Determine the (X, Y) coordinate at the center of the cell enclosing the given text.  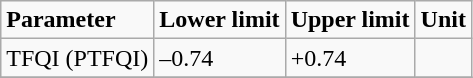
Unit (443, 20)
Upper limit (350, 20)
–0.74 (220, 58)
Lower limit (220, 20)
Parameter (78, 20)
TFQI (PTFQI) (78, 58)
+0.74 (350, 58)
